Find where the given text appears and provide that cell's center as [X, Y] coordinate. 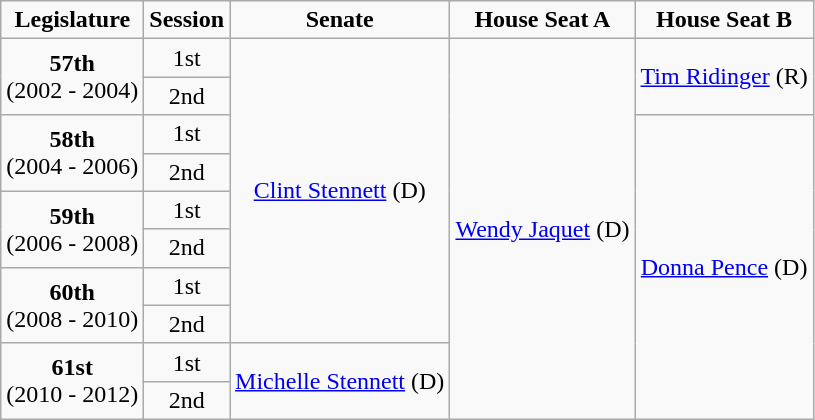
House Seat B [724, 20]
59th (2006 - 2008) [72, 229]
58th (2004 - 2006) [72, 153]
Michelle Stennett (D) [340, 381]
Session [187, 20]
57th (2002 - 2004) [72, 77]
Legislature [72, 20]
Donna Pence (D) [724, 267]
Tim Ridinger (R) [724, 77]
House Seat A [542, 20]
Senate [340, 20]
Clint Stennett (D) [340, 191]
60th (2008 - 2010) [72, 305]
61st (2010 - 2012) [72, 381]
Wendy Jaquet (D) [542, 230]
